Search for the cell housing the specified text and yield its [X, Y] center coordinate. 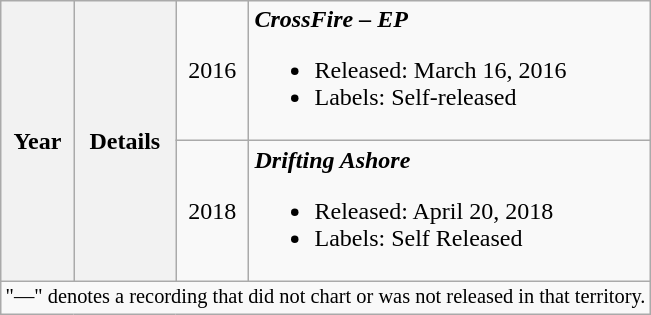
Details [125, 141]
2016 [212, 71]
Year [38, 141]
"—" denotes a recording that did not chart or was not released in that territory. [326, 298]
2018 [212, 211]
CrossFire – EPReleased: March 16, 2016Labels: Self-released [450, 71]
Drifting AshoreReleased: April 20, 2018Labels: Self Released [450, 211]
